From the cell containing the given text, extract its center point as [x, y] coordinate. 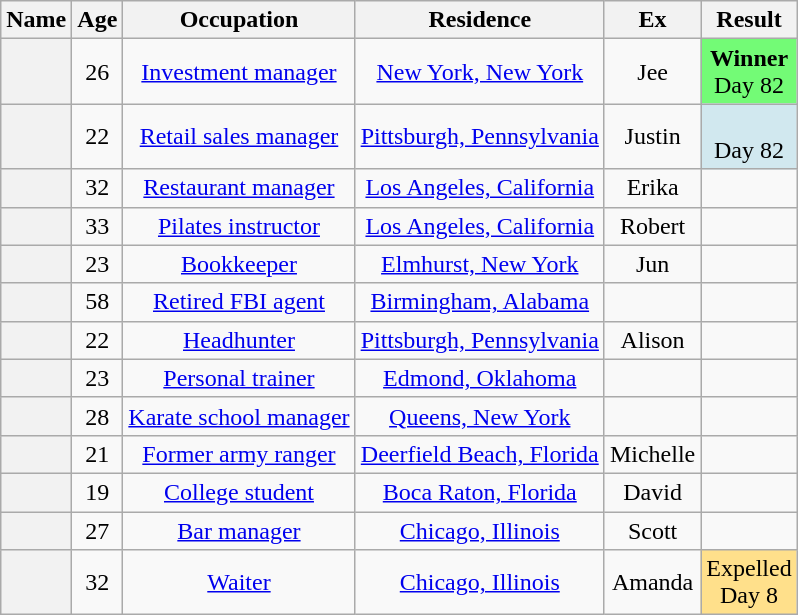
Former army ranger [239, 454]
New York, New York [480, 72]
28 [98, 416]
Jun [652, 264]
Edmond, Oklahoma [480, 378]
19 [98, 492]
Bar manager [239, 531]
Elmhurst, New York [480, 264]
Day 82 [749, 136]
26 [98, 72]
Ex [652, 20]
Alison [652, 340]
Jee [652, 72]
Waiter [239, 582]
Headhunter [239, 340]
58 [98, 302]
Erika [652, 188]
Residence [480, 20]
College student [239, 492]
Robert [652, 226]
Result [749, 20]
Age [98, 20]
Investment manager [239, 72]
Personal trainer [239, 378]
Michelle [652, 454]
Occupation [239, 20]
Restaurant manager [239, 188]
Justin [652, 136]
Queens, New York [480, 416]
Pilates instructor [239, 226]
Boca Raton, Florida [480, 492]
David [652, 492]
WinnerDay 82 [749, 72]
33 [98, 226]
Scott [652, 531]
Name [36, 20]
Amanda [652, 582]
ExpelledDay 8 [749, 582]
Deerfield Beach, Florida [480, 454]
Retired FBI agent [239, 302]
Retail sales manager [239, 136]
21 [98, 454]
27 [98, 531]
Birmingham, Alabama [480, 302]
Bookkeeper [239, 264]
Karate school manager [239, 416]
